Extract the [X, Y] coordinate from the center of the cell holding the provided text.  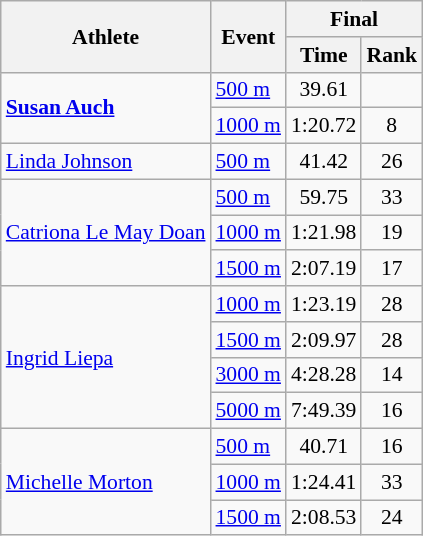
59.75 [324, 197]
2:08.53 [324, 518]
14 [392, 375]
19 [392, 233]
26 [392, 162]
Catriona Le May Doan [106, 232]
7:49.39 [324, 411]
41.42 [324, 162]
17 [392, 269]
Linda Johnson [106, 162]
39.61 [324, 90]
Rank [392, 55]
Ingrid Liepa [106, 357]
4:28.28 [324, 375]
2:07.19 [324, 269]
2:09.97 [324, 340]
1:20.72 [324, 126]
8 [392, 126]
1:23.19 [324, 304]
3000 m [248, 375]
24 [392, 518]
5000 m [248, 411]
Susan Auch [106, 108]
Athlete [106, 36]
40.71 [324, 447]
1:21.98 [324, 233]
Event [248, 36]
Final [354, 19]
Time [324, 55]
1:24.41 [324, 482]
Michelle Morton [106, 482]
